For the text-containing cell, return its midpoint in [x, y] coordinate format. 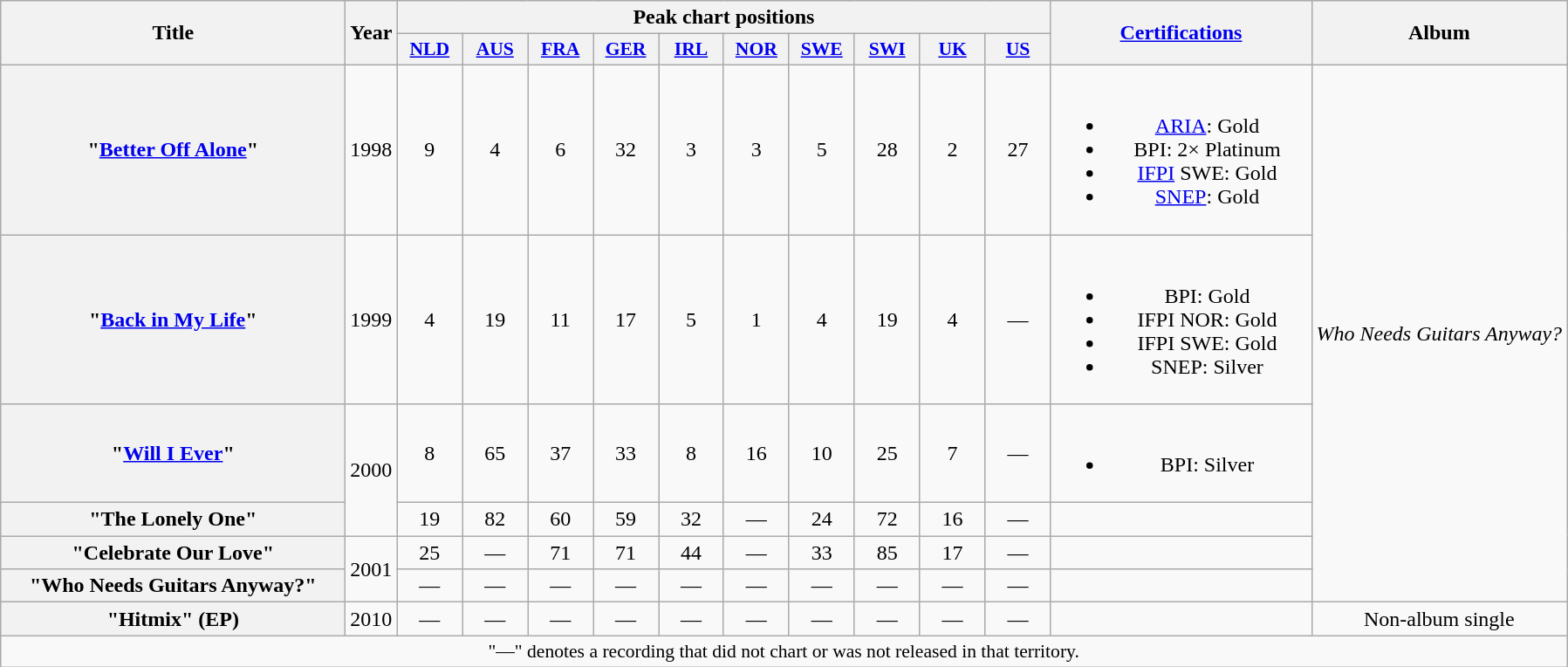
IRL [691, 50]
Peak chart positions [724, 17]
11 [560, 319]
"Celebrate Our Love" [173, 553]
44 [691, 553]
27 [1017, 149]
FRA [560, 50]
SWE [822, 50]
65 [496, 454]
60 [560, 519]
Album [1440, 33]
72 [887, 519]
7 [953, 454]
2001 [372, 569]
"Will I Ever" [173, 454]
US [1017, 50]
BPI: GoldIFPI NOR: GoldIFPI SWE: GoldSNEP: Silver [1181, 319]
NLD [429, 50]
37 [560, 454]
Non-album single [1440, 619]
"Hitmix" (EP) [173, 619]
BPI: Silver [1181, 454]
NOR [756, 50]
GER [627, 50]
6 [560, 149]
"The Lonely One" [173, 519]
2010 [372, 619]
SWI [887, 50]
UK [953, 50]
AUS [496, 50]
10 [822, 454]
2000 [372, 470]
59 [627, 519]
28 [887, 149]
1 [756, 319]
24 [822, 519]
Who Needs Guitars Anyway? [1440, 333]
"Better Off Alone" [173, 149]
Year [372, 33]
85 [887, 553]
2 [953, 149]
1998 [372, 149]
"Who Needs Guitars Anyway?" [173, 586]
Certifications [1181, 33]
1999 [372, 319]
"—" denotes a recording that did not chart or was not released in that territory. [784, 651]
ARIA: GoldBPI: 2× PlatinumIFPI SWE: GoldSNEP: Gold [1181, 149]
82 [496, 519]
"Back in My Life" [173, 319]
9 [429, 149]
Title [173, 33]
